Search for the cell housing the specified text and yield its [x, y] center coordinate. 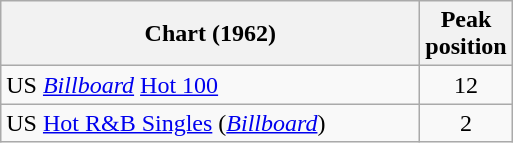
12 [466, 85]
Chart (1962) [210, 34]
2 [466, 123]
Peakposition [466, 34]
US Hot R&B Singles (Billboard) [210, 123]
US Billboard Hot 100 [210, 85]
